Provide the [X, Y] coordinate of the cell's center where the given text is located.  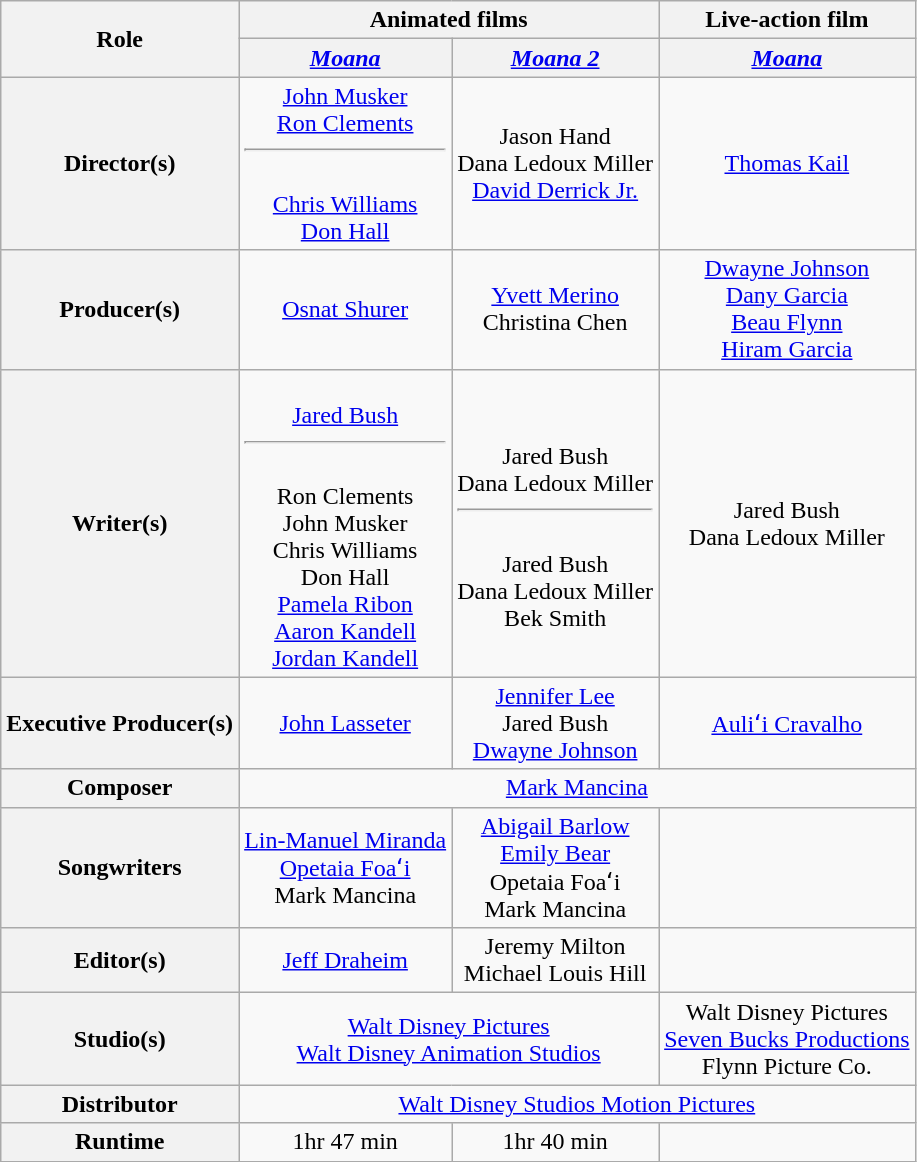
Jason HandDana Ledoux MillerDavid Derrick Jr. [556, 164]
Abigail BarlowEmily BearOpetaia FoaʻiMark Mancina [556, 868]
Jared BushDana Ledoux MillerJared BushDana Ledoux MillerBek Smith [556, 523]
Writer(s) [120, 523]
Auliʻi Cravalho [787, 723]
John MuskerRon ClementsChris WilliamsDon Hall [346, 164]
Executive Producer(s) [120, 723]
1hr 40 min [556, 1142]
Live-action film [787, 20]
Role [120, 39]
Jeff Draheim [346, 960]
1hr 47 min [346, 1142]
Distributor [120, 1104]
Lin-Manuel MirandaOpetaia FoaʻiMark Mancina [346, 868]
Yvett MerinoChristina Chen [556, 310]
Walt Disney PicturesSeven Bucks ProductionsFlynn Picture Co. [787, 1039]
Studio(s) [120, 1039]
Editor(s) [120, 960]
Walt Disney PicturesWalt Disney Animation Studios [449, 1039]
Jared BushDana Ledoux Miller [787, 523]
John Lasseter [346, 723]
Jeremy MiltonMichael Louis Hill [556, 960]
Walt Disney Studios Motion Pictures [577, 1104]
Jennifer LeeJared BushDwayne Johnson [556, 723]
Producer(s) [120, 310]
Animated films [449, 20]
Mark Mancina [577, 788]
Songwriters [120, 868]
Thomas Kail [787, 164]
Jared BushRon ClementsJohn MuskerChris WilliamsDon HallPamela RibonAaron KandellJordan Kandell [346, 523]
Director(s) [120, 164]
Moana 2 [556, 58]
Composer [120, 788]
Dwayne JohnsonDany GarciaBeau FlynnHiram Garcia [787, 310]
Osnat Shurer [346, 310]
Runtime [120, 1142]
